From the cell containing the given text, extract its center point as (X, Y) coordinate. 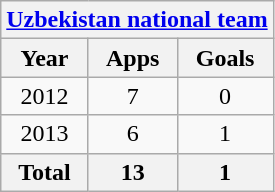
6 (132, 134)
Year (45, 58)
2012 (45, 96)
7 (132, 96)
Apps (132, 58)
13 (132, 172)
2013 (45, 134)
Uzbekistan national team (137, 20)
Goals (225, 58)
0 (225, 96)
Total (45, 172)
